Detect which cell encompasses the target text, then output its [X, Y] center coordinate. 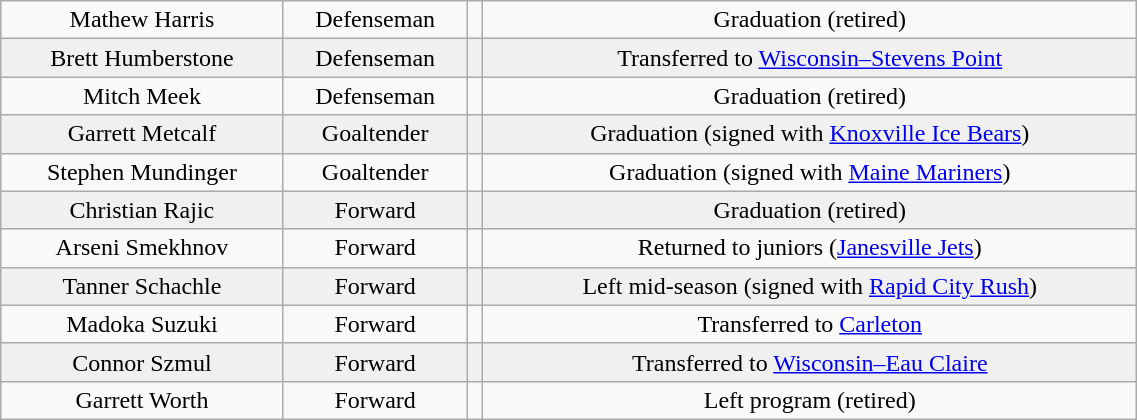
Returned to juniors (Janesville Jets) [810, 248]
Transferred to Carleton [810, 324]
Left program (retired) [810, 400]
Tanner Schachle [142, 286]
Graduation (signed with Knoxville Ice Bears) [810, 134]
Madoka Suzuki [142, 324]
Garrett Metcalf [142, 134]
Mitch Meek [142, 96]
Graduation (signed with Maine Mariners) [810, 172]
Mathew Harris [142, 20]
Connor Szmul [142, 362]
Transferred to Wisconsin–Eau Claire [810, 362]
Left mid-season (signed with Rapid City Rush) [810, 286]
Arseni Smekhnov [142, 248]
Garrett Worth [142, 400]
Christian Rajic [142, 210]
Transferred to Wisconsin–Stevens Point [810, 58]
Brett Humberstone [142, 58]
Stephen Mundinger [142, 172]
